Locate the cell with the specified text and output its (x, y) center coordinate. 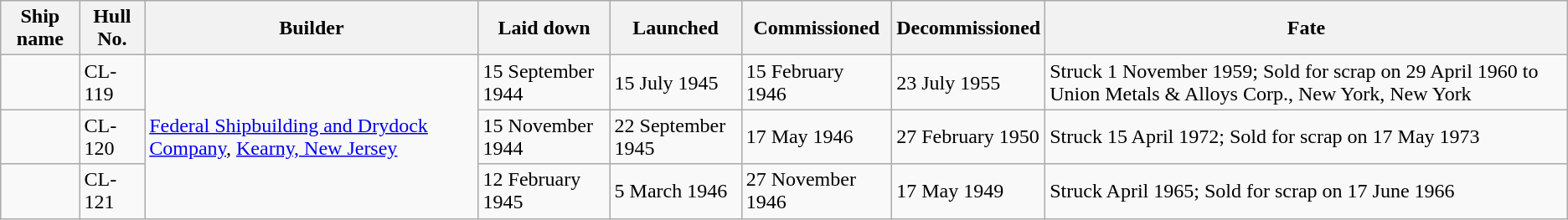
Struck 1 November 1959; Sold for scrap on 29 April 1960 to Union Metals & Alloys Corp., New York, New York (1307, 82)
15 February 1946 (817, 82)
27 November 1946 (817, 191)
22 September 1945 (675, 137)
27 February 1950 (968, 137)
Hull No. (112, 28)
15 November 1944 (544, 137)
Fate (1307, 28)
Launched (675, 28)
CL-120 (112, 137)
Ship name (40, 28)
15 September 1944 (544, 82)
17 May 1946 (817, 137)
Commissioned (817, 28)
5 March 1946 (675, 191)
Builder (312, 28)
Laid down (544, 28)
15 July 1945 (675, 82)
Struck 15 April 1972; Sold for scrap on 17 May 1973 (1307, 137)
Decommissioned (968, 28)
12 February 1945 (544, 191)
17 May 1949 (968, 191)
CL-119 (112, 82)
Struck April 1965; Sold for scrap on 17 June 1966 (1307, 191)
23 July 1955 (968, 82)
CL-121 (112, 191)
Federal Shipbuilding and Drydock Company, Kearny, New Jersey (312, 137)
